Extract the [x, y] coordinate from the center of the cell holding the provided text.  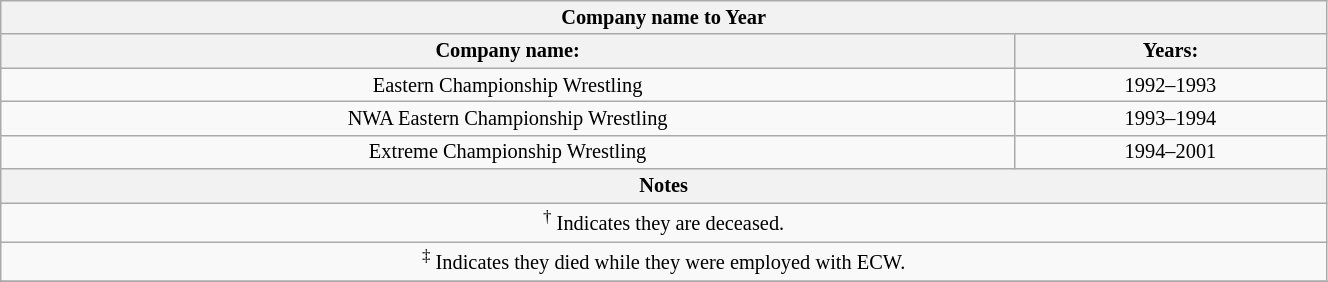
1992–1993 [1170, 85]
Eastern Championship Wrestling [508, 85]
Extreme Championship Wrestling [508, 152]
† Indicates they are deceased. [664, 222]
Company name to Year [664, 17]
1993–1994 [1170, 118]
1994–2001 [1170, 152]
‡ Indicates they died while they were employed with ECW. [664, 260]
NWA Eastern Championship Wrestling [508, 118]
Company name: [508, 51]
Years: [1170, 51]
Notes [664, 186]
